Extract the [x, y] coordinate from the center of the cell holding the provided text.  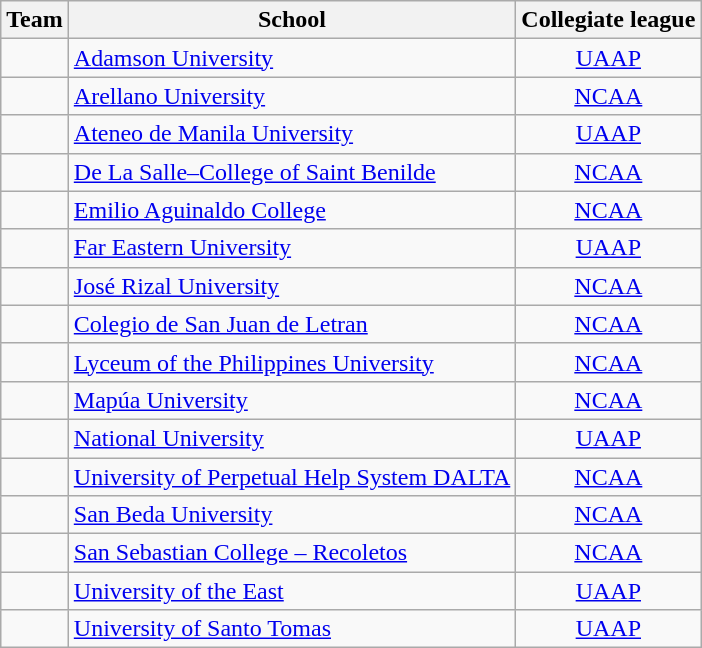
Mapúa University [292, 400]
University of the East [292, 591]
José Rizal University [292, 286]
Far Eastern University [292, 248]
San Beda University [292, 515]
Lyceum of the Philippines University [292, 362]
Arellano University [292, 96]
Adamson University [292, 58]
Emilio Aguinaldo College [292, 210]
Colegio de San Juan de Letran [292, 324]
University of Perpetual Help System DALTA [292, 477]
Collegiate league [608, 20]
Ateneo de Manila University [292, 134]
University of Santo Tomas [292, 629]
Team [35, 20]
De La Salle–College of Saint Benilde [292, 172]
National University [292, 438]
San Sebastian College – Recoletos [292, 553]
School [292, 20]
